Locate the cell with the specified text and output its [X, Y] center coordinate. 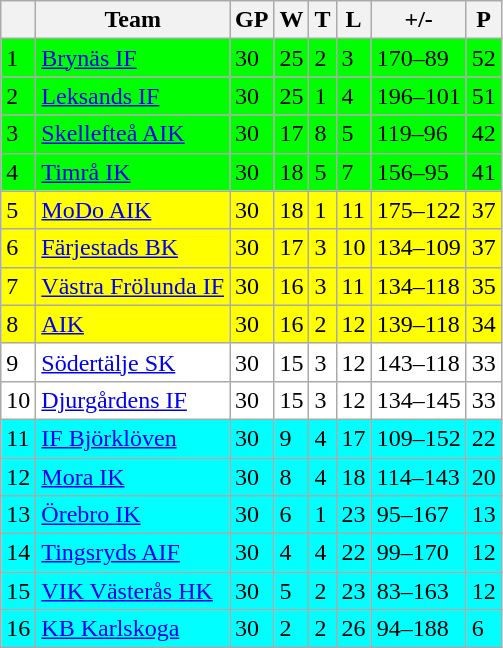
170–89 [418, 58]
MoDo AIK [133, 210]
94–188 [418, 629]
35 [484, 286]
156–95 [418, 172]
T [322, 20]
134–145 [418, 400]
196–101 [418, 96]
+/- [418, 20]
Västra Frölunda IF [133, 286]
Tingsryds AIF [133, 553]
109–152 [418, 438]
Södertälje SK [133, 362]
VIK Västerås HK [133, 591]
42 [484, 134]
114–143 [418, 477]
26 [354, 629]
Mora IK [133, 477]
IF Björklöven [133, 438]
41 [484, 172]
KB Karlskoga [133, 629]
Leksands IF [133, 96]
Djurgårdens IF [133, 400]
95–167 [418, 515]
51 [484, 96]
52 [484, 58]
Färjestads BK [133, 248]
P [484, 20]
GP [252, 20]
83–163 [418, 591]
34 [484, 324]
139–118 [418, 324]
Timrå IK [133, 172]
Skellefteå AIK [133, 134]
175–122 [418, 210]
14 [18, 553]
W [292, 20]
134–109 [418, 248]
134–118 [418, 286]
Brynäs IF [133, 58]
20 [484, 477]
119–96 [418, 134]
Örebro IK [133, 515]
AIK [133, 324]
L [354, 20]
143–118 [418, 362]
99–170 [418, 553]
Team [133, 20]
